From the cell containing the given text, extract its center point as [X, Y] coordinate. 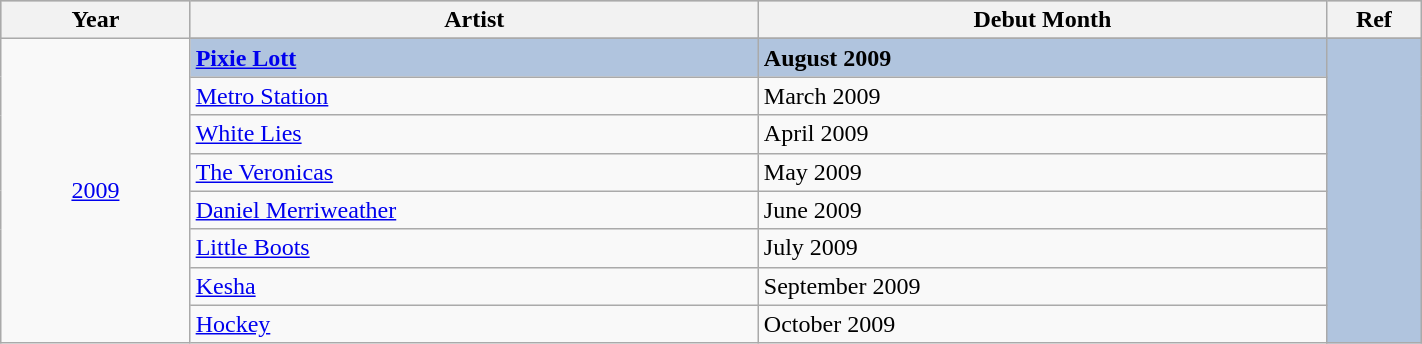
May 2009 [1042, 172]
Little Boots [474, 248]
Year [96, 20]
Daniel Merriweather [474, 210]
Kesha [474, 286]
September 2009 [1042, 286]
Ref [1374, 20]
October 2009 [1042, 324]
July 2009 [1042, 248]
Metro Station [474, 96]
The Veronicas [474, 172]
August 2009 [1042, 58]
Debut Month [1042, 20]
Hockey [474, 324]
2009 [96, 191]
Artist [474, 20]
April 2009 [1042, 134]
June 2009 [1042, 210]
White Lies [474, 134]
Pixie Lott [474, 58]
March 2009 [1042, 96]
